Search for the cell housing the specified text and yield its [x, y] center coordinate. 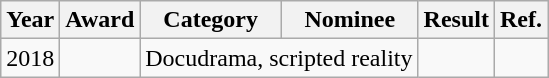
Docudrama, scripted reality [279, 58]
Category [211, 20]
Nominee [350, 20]
Result [456, 20]
Year [30, 20]
Ref. [520, 20]
2018 [30, 58]
Award [100, 20]
